Scan for the cell matching the given text and deliver its [x, y] coordinate at center. 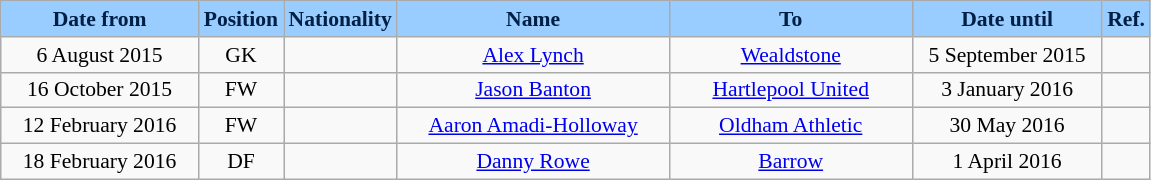
To [790, 19]
Barrow [790, 162]
18 February 2016 [100, 162]
12 February 2016 [100, 126]
Alex Lynch [534, 55]
Hartlepool United [790, 90]
Ref. [1126, 19]
Jason Banton [534, 90]
Nationality [340, 19]
16 October 2015 [100, 90]
Position [240, 19]
Date until [1007, 19]
DF [240, 162]
6 August 2015 [100, 55]
Danny Rowe [534, 162]
Aaron Amadi-Holloway [534, 126]
30 May 2016 [1007, 126]
3 January 2016 [1007, 90]
Name [534, 19]
1 April 2016 [1007, 162]
Date from [100, 19]
5 September 2015 [1007, 55]
Oldham Athletic [790, 126]
Wealdstone [790, 55]
GK [240, 55]
